For the text-containing cell, return its midpoint in [x, y] coordinate format. 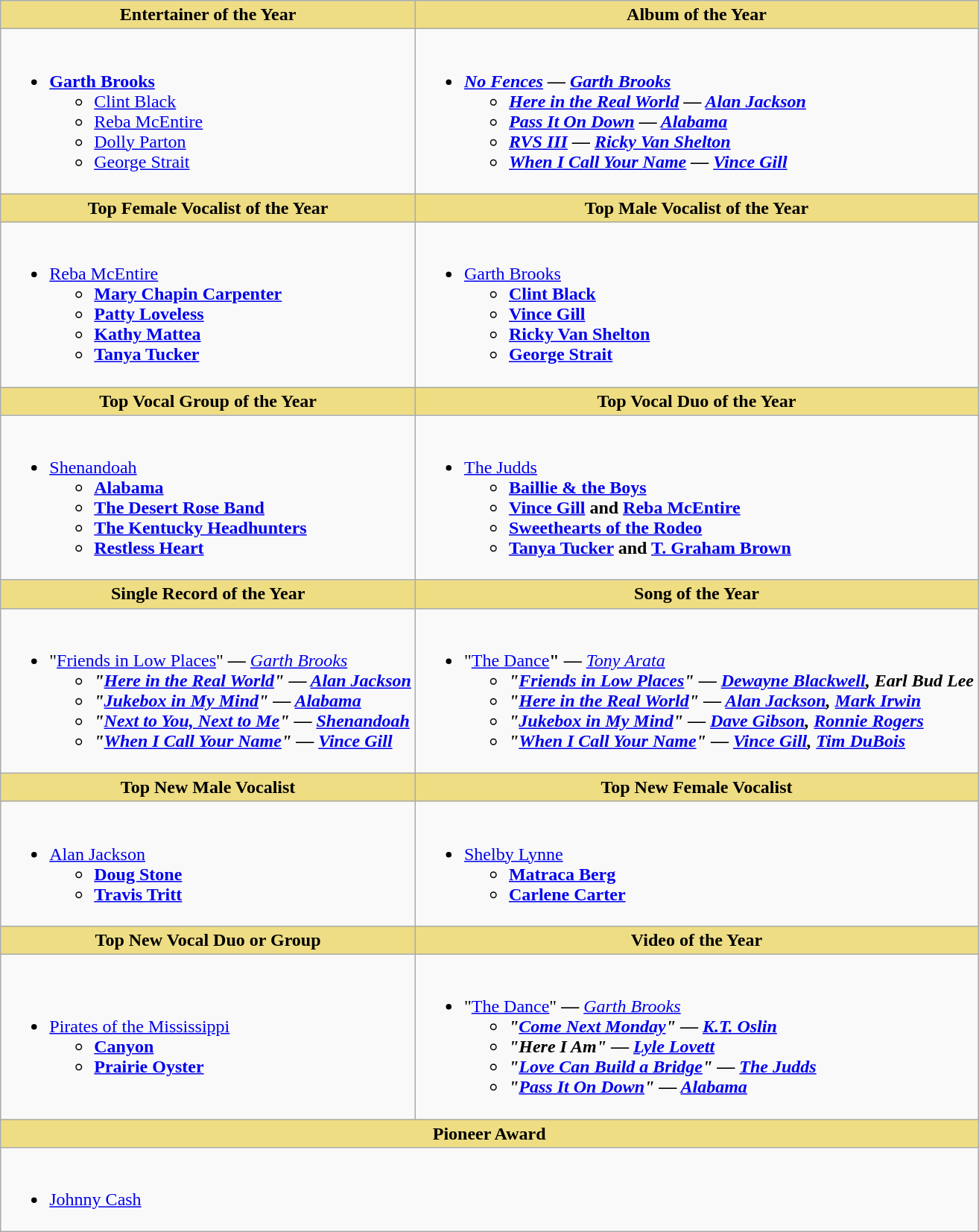
No Fences — Garth BrooksHere in the Real World — Alan JacksonPass It On Down — AlabamaRVS III — Ricky Van SheltonWhen I Call Your Name — Vince Gill [696, 112]
Top Vocal Group of the Year [209, 401]
The JuddsBaillie & the BoysVince Gill and Reba McEntireSweethearts of the RodeoTanya Tucker and T. Graham Brown [696, 498]
Single Record of the Year [209, 594]
Top New Male Vocalist [209, 787]
Garth BrooksClint BlackReba McEntireDolly PartonGeorge Strait [209, 112]
"The Dance" — Garth Brooks"Come Next Monday" — K.T. Oslin"Here I Am" — Lyle Lovett"Love Can Build a Bridge" — The Judds"Pass It On Down" — Alabama [696, 1036]
Entertainer of the Year [209, 15]
Video of the Year [696, 940]
Album of the Year [696, 15]
Top Vocal Duo of the Year [696, 401]
Pioneer Award [489, 1134]
ShenandoahAlabamaThe Desert Rose BandThe Kentucky HeadhuntersRestless Heart [209, 498]
Pirates of the MississippiCanyonPrairie Oyster [209, 1036]
Top Female Vocalist of the Year [209, 208]
Top New Female Vocalist [696, 787]
Johnny Cash [489, 1190]
Alan JacksonDoug StoneTravis Tritt [209, 863]
Song of the Year [696, 594]
Shelby LynneMatraca BergCarlene Carter [696, 863]
Garth BrooksClint BlackVince GillRicky Van SheltonGeorge Strait [696, 304]
Reba McEntireMary Chapin CarpenterPatty LovelessKathy MatteaTanya Tucker [209, 304]
Top Male Vocalist of the Year [696, 208]
Top New Vocal Duo or Group [209, 940]
